Determine the [x, y] coordinate at the center of the cell enclosing the given text.  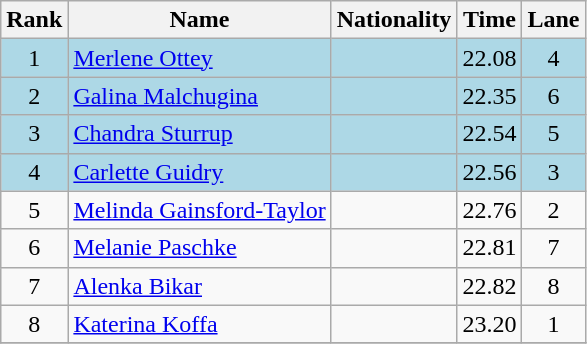
Merlene Ottey [200, 58]
Alenka Bikar [200, 286]
Melanie Paschke [200, 248]
Name [200, 20]
Lane [554, 20]
22.54 [490, 134]
Nationality [394, 20]
Chandra Sturrup [200, 134]
22.76 [490, 210]
Galina Malchugina [200, 96]
22.56 [490, 172]
Carlette Guidry [200, 172]
22.81 [490, 248]
Katerina Koffa [200, 324]
Rank [34, 20]
22.08 [490, 58]
22.82 [490, 286]
23.20 [490, 324]
22.35 [490, 96]
Time [490, 20]
Melinda Gainsford-Taylor [200, 210]
